Return the [x, y] coordinate for the center point of the cell that contains the specified text.  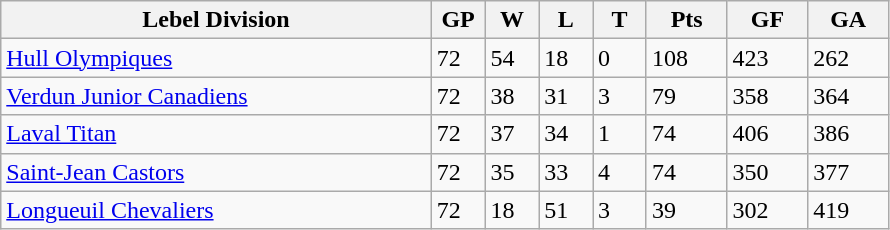
Verdun Junior Canadiens [216, 96]
377 [848, 172]
Longueuil Chevaliers [216, 210]
419 [848, 210]
302 [768, 210]
358 [768, 96]
GP [458, 20]
39 [686, 210]
L [566, 20]
406 [768, 134]
GF [768, 20]
262 [848, 58]
37 [512, 134]
4 [620, 172]
Pts [686, 20]
35 [512, 172]
423 [768, 58]
0 [620, 58]
Lebel Division [216, 20]
W [512, 20]
T [620, 20]
1 [620, 134]
38 [512, 96]
54 [512, 58]
51 [566, 210]
364 [848, 96]
31 [566, 96]
Laval Titan [216, 134]
350 [768, 172]
Hull Olympiques [216, 58]
34 [566, 134]
GA [848, 20]
33 [566, 172]
79 [686, 96]
386 [848, 134]
Saint-Jean Castors [216, 172]
108 [686, 58]
